Locate the cell with the specified text and output its [X, Y] center coordinate. 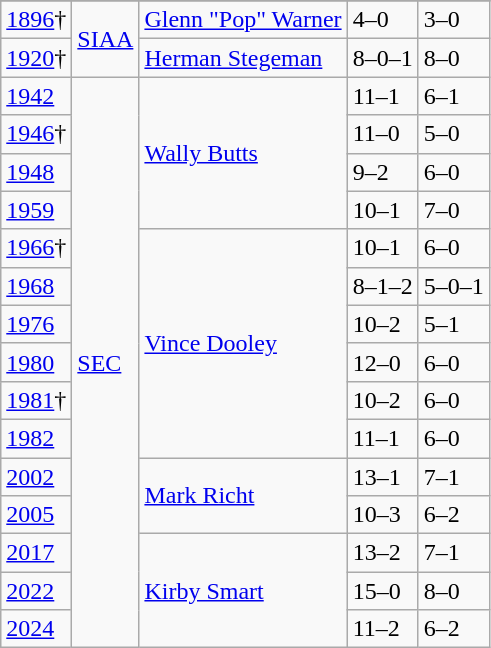
2005 [36, 515]
11–2 [382, 629]
11–0 [382, 134]
Glenn "Pop" Warner [243, 20]
Herman Stegeman [243, 58]
1976 [36, 324]
5–1 [454, 324]
1948 [36, 172]
8–1–2 [382, 286]
Wally Butts [243, 153]
13–1 [382, 477]
1959 [36, 210]
1968 [36, 286]
1946† [36, 134]
1981† [36, 400]
3–0 [454, 20]
12–0 [382, 362]
Mark Richt [243, 496]
4–0 [382, 20]
2024 [36, 629]
5–0 [454, 134]
1942 [36, 96]
2022 [36, 591]
2017 [36, 553]
1896† [36, 20]
Kirby Smart [243, 591]
1980 [36, 362]
2002 [36, 477]
1982 [36, 438]
5–0–1 [454, 286]
Vince Dooley [243, 343]
SEC [106, 362]
8–0–1 [382, 58]
6–1 [454, 96]
15–0 [382, 591]
1966† [36, 248]
13–2 [382, 553]
10–3 [382, 515]
9–2 [382, 172]
7–0 [454, 210]
SIAA [106, 39]
1920† [36, 58]
